Provide the [X, Y] coordinate of the cell's center where the given text is located.  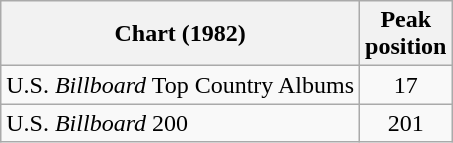
17 [406, 85]
U.S. Billboard Top Country Albums [180, 85]
Peakposition [406, 34]
201 [406, 123]
Chart (1982) [180, 34]
U.S. Billboard 200 [180, 123]
